For the text-containing cell, return its midpoint in [x, y] coordinate format. 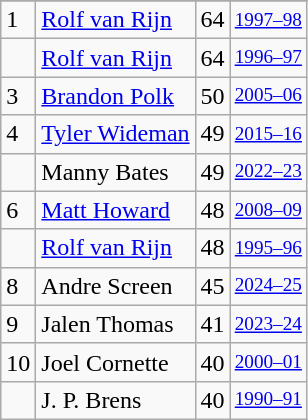
1990–91 [268, 400]
Jalen Thomas [116, 324]
2022–23 [268, 172]
1996–97 [268, 58]
10 [18, 362]
Andre Screen [116, 286]
1997–98 [268, 20]
2015–16 [268, 134]
Manny Bates [116, 172]
50 [212, 96]
Matt Howard [116, 210]
J. P. Brens [116, 400]
8 [18, 286]
1 [18, 20]
4 [18, 134]
41 [212, 324]
2005–06 [268, 96]
Tyler Wideman [116, 134]
Brandon Polk [116, 96]
9 [18, 324]
2024–25 [268, 286]
45 [212, 286]
2008–09 [268, 210]
2023–24 [268, 324]
6 [18, 210]
2000–01 [268, 362]
1995–96 [268, 248]
3 [18, 96]
Joel Cornette [116, 362]
